Provide the [x, y] coordinate of the cell's center where the given text is located.  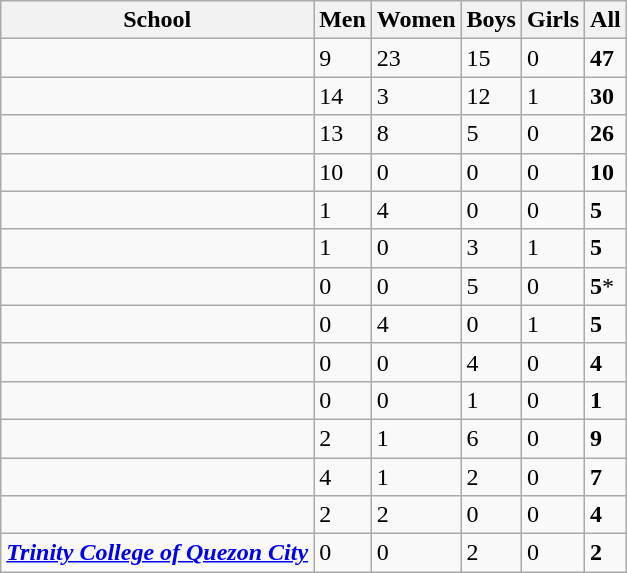
30 [606, 96]
Boys [491, 20]
5* [606, 286]
7 [606, 477]
Men [343, 20]
School [158, 20]
14 [343, 96]
Girls [552, 20]
47 [606, 58]
15 [491, 58]
6 [491, 438]
23 [416, 58]
8 [416, 134]
Women [416, 20]
All [606, 20]
Trinity College of Quezon City [158, 553]
26 [606, 134]
13 [343, 134]
12 [491, 96]
